Return the [X, Y] coordinate for the center point of the cell that contains the specified text.  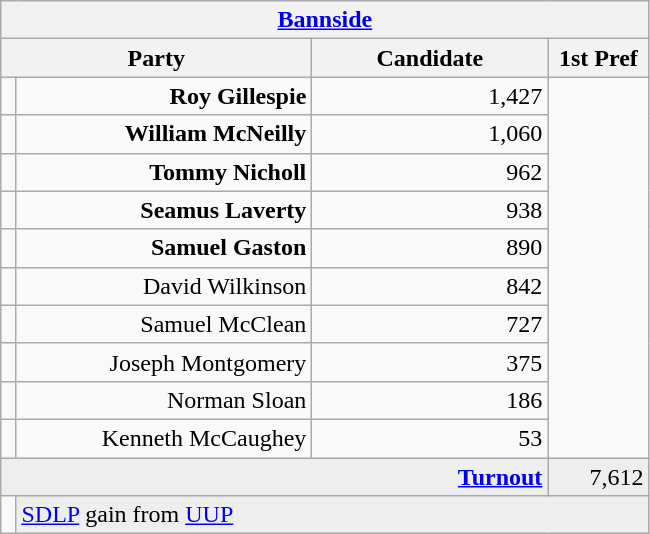
842 [430, 286]
Seamus Laverty [164, 210]
Joseph Montgomery [164, 362]
SDLP gain from UUP [332, 515]
962 [430, 172]
David Wilkinson [164, 286]
890 [430, 248]
Samuel Gaston [164, 248]
186 [430, 400]
Samuel McClean [164, 324]
Norman Sloan [164, 400]
938 [430, 210]
Tommy Nicholl [164, 172]
53 [430, 438]
Kenneth McCaughey [164, 438]
1,060 [430, 134]
Turnout [274, 477]
375 [430, 362]
727 [430, 324]
Candidate [430, 58]
1,427 [430, 96]
7,612 [598, 477]
Roy Gillespie [164, 96]
1st Pref [598, 58]
Party [156, 58]
William McNeilly [164, 134]
Bannside [325, 20]
